Search for the cell housing the specified text and yield its [x, y] center coordinate. 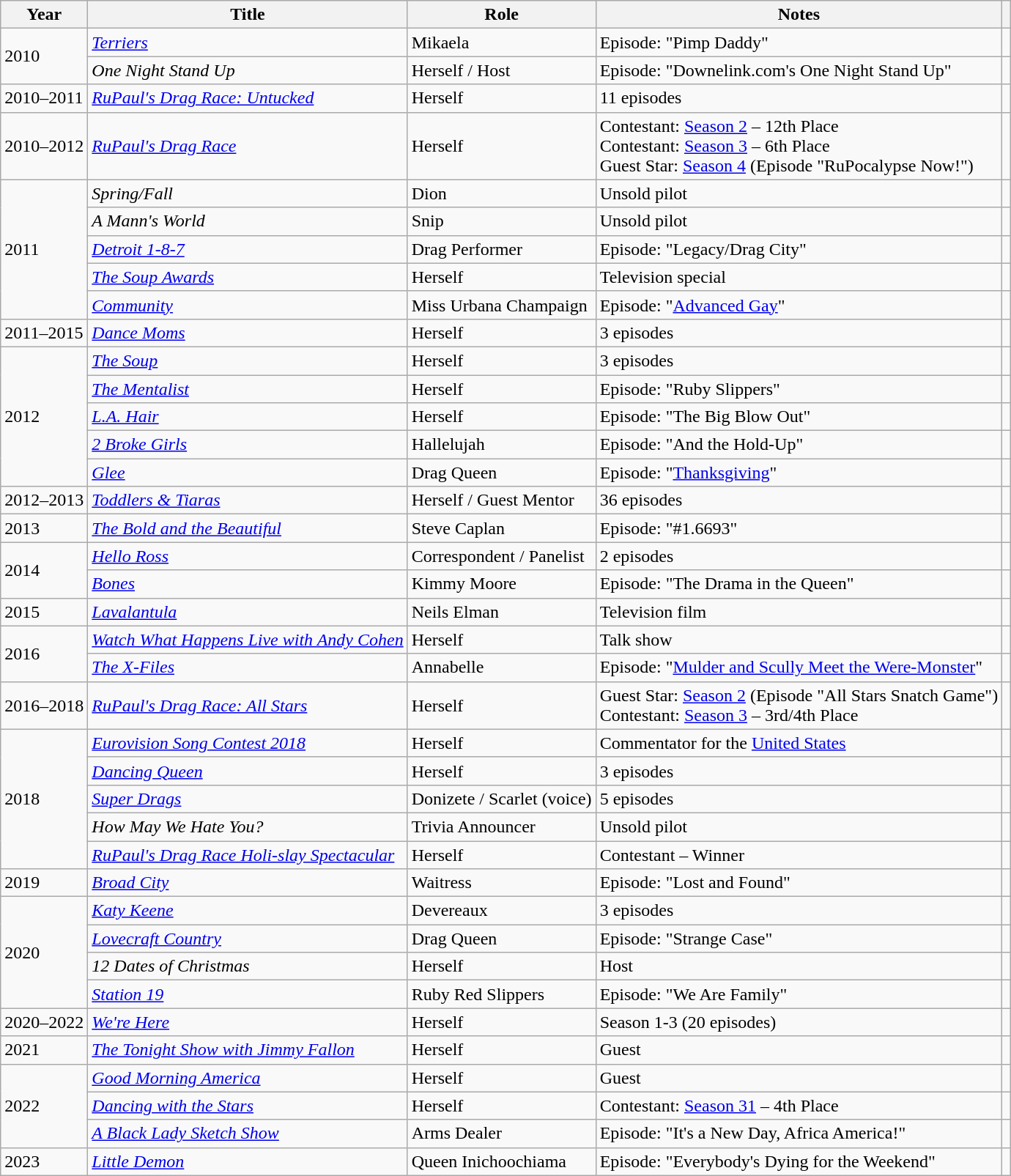
Waitress [501, 883]
Commentator for the United States [799, 743]
Contestant: Season 2 – 12th PlaceContestant: Season 3 – 6th PlaceGuest Star: Season 4 (Episode "RuPocalypse Now!") [799, 146]
The X-Files [248, 667]
RuPaul's Drag Race: All Stars [248, 705]
Lovecraft Country [248, 939]
Watch What Happens Live with Andy Cohen [248, 640]
Steve Caplan [501, 528]
Devereaux [501, 911]
Episode: "Downelink.com's One Night Stand Up" [799, 70]
Episode: "We Are Family" [799, 994]
2022 [44, 1106]
2015 [44, 612]
Miss Urbana Champaign [501, 305]
Episode: "Ruby Slippers" [799, 389]
12 Dates of Christmas [248, 966]
The Soup [248, 360]
2020–2022 [44, 1022]
2013 [44, 528]
Lavalantula [248, 612]
Episode: "Mulder and Scully Meet the Were-Monster" [799, 667]
2010–2011 [44, 98]
2023 [44, 1161]
The Tonight Show with Jimmy Fallon [248, 1050]
The Bold and the Beautiful [248, 528]
Episode: "The Drama in the Queen" [799, 584]
2014 [44, 570]
L.A. Hair [248, 417]
Episode: "Thanksgiving" [799, 473]
Episode: "Legacy/Drag City" [799, 249]
Super Drags [248, 799]
Role [501, 15]
Herself / Guest Mentor [501, 500]
Hallelujah [501, 445]
2012–2013 [44, 500]
2021 [44, 1050]
2010 [44, 56]
Toddlers & Tiaras [248, 500]
2018 [44, 799]
Community [248, 305]
The Mentalist [248, 389]
Katy Keene [248, 911]
2016 [44, 654]
Episode: "Lost and Found" [799, 883]
Eurovision Song Contest 2018 [248, 743]
Episode: "Strange Case" [799, 939]
RuPaul's Drag Race [248, 146]
Year [44, 15]
Drag Performer [501, 249]
A Mann's World [248, 221]
Spring/Fall [248, 193]
How May We Hate You? [248, 826]
Episode: "Everybody's Dying for the Weekend" [799, 1161]
2011–2015 [44, 333]
Episode: "Advanced Gay" [799, 305]
Correspondent / Panelist [501, 556]
Herself / Host [501, 70]
Station 19 [248, 994]
Donizete / Scarlet (voice) [501, 799]
Season 1-3 (20 episodes) [799, 1022]
Episode: "It's a New Day, Africa America!" [799, 1134]
Television film [799, 612]
Episode: "The Big Blow Out" [799, 417]
2012 [44, 416]
Host [799, 966]
Kimmy Moore [501, 584]
One Night Stand Up [248, 70]
Talk show [799, 640]
RuPaul's Drag Race Holi-slay Spectacular [248, 855]
Guest Star: Season 2 (Episode "All Stars Snatch Game")Contestant: Season 3 – 3rd/4th Place [799, 705]
2 episodes [799, 556]
We're Here [248, 1022]
Ruby Red Slippers [501, 994]
Trivia Announcer [501, 826]
Glee [248, 473]
5 episodes [799, 799]
A Black Lady Sketch Show [248, 1134]
Dance Moms [248, 333]
Episode: "Pimp Daddy" [799, 42]
Dancing with the Stars [248, 1106]
Little Demon [248, 1161]
Contestant – Winner [799, 855]
Mikaela [501, 42]
Terriers [248, 42]
Detroit 1-8-7 [248, 249]
2011 [44, 249]
Title [248, 15]
Annabelle [501, 667]
Episode: "And the Hold-Up" [799, 445]
Neils Elman [501, 612]
2019 [44, 883]
Arms Dealer [501, 1134]
Contestant: Season 31 – 4th Place [799, 1106]
Dancing Queen [248, 771]
Dion [501, 193]
The Soup Awards [248, 277]
2020 [44, 953]
2016–2018 [44, 705]
Television special [799, 277]
2010–2012 [44, 146]
Good Morning America [248, 1078]
2 Broke Girls [248, 445]
Episode: "#1.6693" [799, 528]
Broad City [248, 883]
Notes [799, 15]
Snip [501, 221]
RuPaul's Drag Race: Untucked [248, 98]
Bones [248, 584]
Hello Ross [248, 556]
11 episodes [799, 98]
36 episodes [799, 500]
Queen Inichoochiama [501, 1161]
